Scan for the cell matching the given text and deliver its [x, y] coordinate at center. 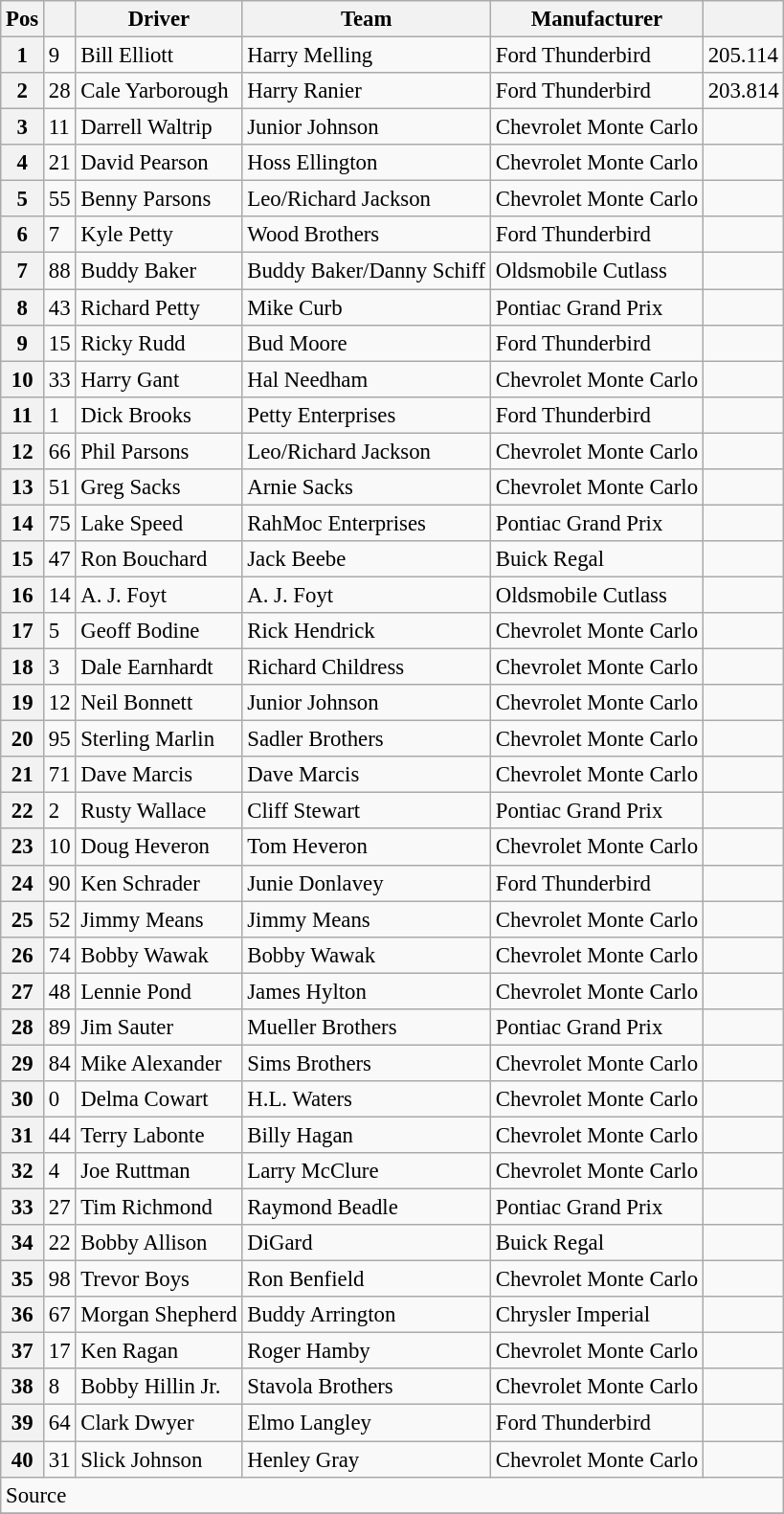
Buddy Arrington [366, 1315]
89 [59, 1028]
Rick Hendrick [366, 631]
Bill Elliott [159, 56]
203.814 [743, 91]
Morgan Shepherd [159, 1315]
Bud Moore [366, 343]
Richard Petty [159, 307]
Lennie Pond [159, 991]
Ricky Rudd [159, 343]
Mueller Brothers [366, 1028]
Jim Sauter [159, 1028]
55 [59, 199]
Richard Childress [366, 667]
Lake Speed [159, 523]
Slick Johnson [159, 1459]
Driver [159, 19]
Clark Dwyer [159, 1423]
Ken Ragan [159, 1351]
39 [23, 1423]
67 [59, 1315]
74 [59, 955]
Sims Brothers [366, 1063]
Source [392, 1495]
Bobby Allison [159, 1243]
23 [23, 847]
88 [59, 271]
Buddy Baker/Danny Schiff [366, 271]
Dale Earnhardt [159, 667]
Rusty Wallace [159, 811]
Tom Heveron [366, 847]
37 [23, 1351]
James Hylton [366, 991]
Delma Cowart [159, 1099]
34 [23, 1243]
Billy Hagan [366, 1135]
Jack Beebe [366, 559]
Roger Hamby [366, 1351]
Neil Bonnett [159, 703]
90 [59, 883]
Harry Gant [159, 379]
Chrysler Imperial [596, 1315]
Hal Needham [366, 379]
H.L. Waters [366, 1099]
Terry Labonte [159, 1135]
84 [59, 1063]
Bobby Hillin Jr. [159, 1388]
Sterling Marlin [159, 739]
51 [59, 487]
Sadler Brothers [366, 739]
Team [366, 19]
35 [23, 1279]
52 [59, 919]
Joe Ruttman [159, 1171]
Ken Schrader [159, 883]
Phil Parsons [159, 451]
Harry Melling [366, 56]
19 [23, 703]
Petty Enterprises [366, 415]
29 [23, 1063]
Greg Sacks [159, 487]
36 [23, 1315]
Larry McClure [366, 1171]
Ron Bouchard [159, 559]
Manufacturer [596, 19]
Arnie Sacks [366, 487]
Kyle Petty [159, 235]
40 [23, 1459]
24 [23, 883]
64 [59, 1423]
25 [23, 919]
44 [59, 1135]
Raymond Beadle [366, 1208]
Dick Brooks [159, 415]
Benny Parsons [159, 199]
43 [59, 307]
Mike Alexander [159, 1063]
38 [23, 1388]
95 [59, 739]
Elmo Langley [366, 1423]
Trevor Boys [159, 1279]
Harry Ranier [366, 91]
26 [23, 955]
Ron Benfield [366, 1279]
205.114 [743, 56]
30 [23, 1099]
Stavola Brothers [366, 1388]
16 [23, 595]
20 [23, 739]
Hoss Ellington [366, 163]
Junie Donlavey [366, 883]
Henley Gray [366, 1459]
13 [23, 487]
Darrell Waltrip [159, 127]
75 [59, 523]
18 [23, 667]
32 [23, 1171]
98 [59, 1279]
Tim Richmond [159, 1208]
Cliff Stewart [366, 811]
6 [23, 235]
66 [59, 451]
Pos [23, 19]
0 [59, 1099]
Buddy Baker [159, 271]
RahMoc Enterprises [366, 523]
Doug Heveron [159, 847]
Cale Yarborough [159, 91]
DiGard [366, 1243]
David Pearson [159, 163]
Mike Curb [366, 307]
71 [59, 775]
48 [59, 991]
Wood Brothers [366, 235]
Geoff Bodine [159, 631]
47 [59, 559]
